Determine the [X, Y] coordinate at the center of the cell enclosing the given text.  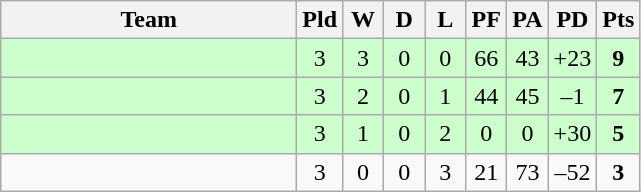
7 [618, 96]
PF [486, 20]
45 [528, 96]
66 [486, 58]
PD [572, 20]
+23 [572, 58]
Pts [618, 20]
Pld [320, 20]
21 [486, 172]
Team [149, 20]
PA [528, 20]
–1 [572, 96]
73 [528, 172]
43 [528, 58]
9 [618, 58]
+30 [572, 134]
44 [486, 96]
W [364, 20]
D [404, 20]
L [446, 20]
–52 [572, 172]
5 [618, 134]
